Extract the (x, y) coordinate from the center of the cell holding the provided text.  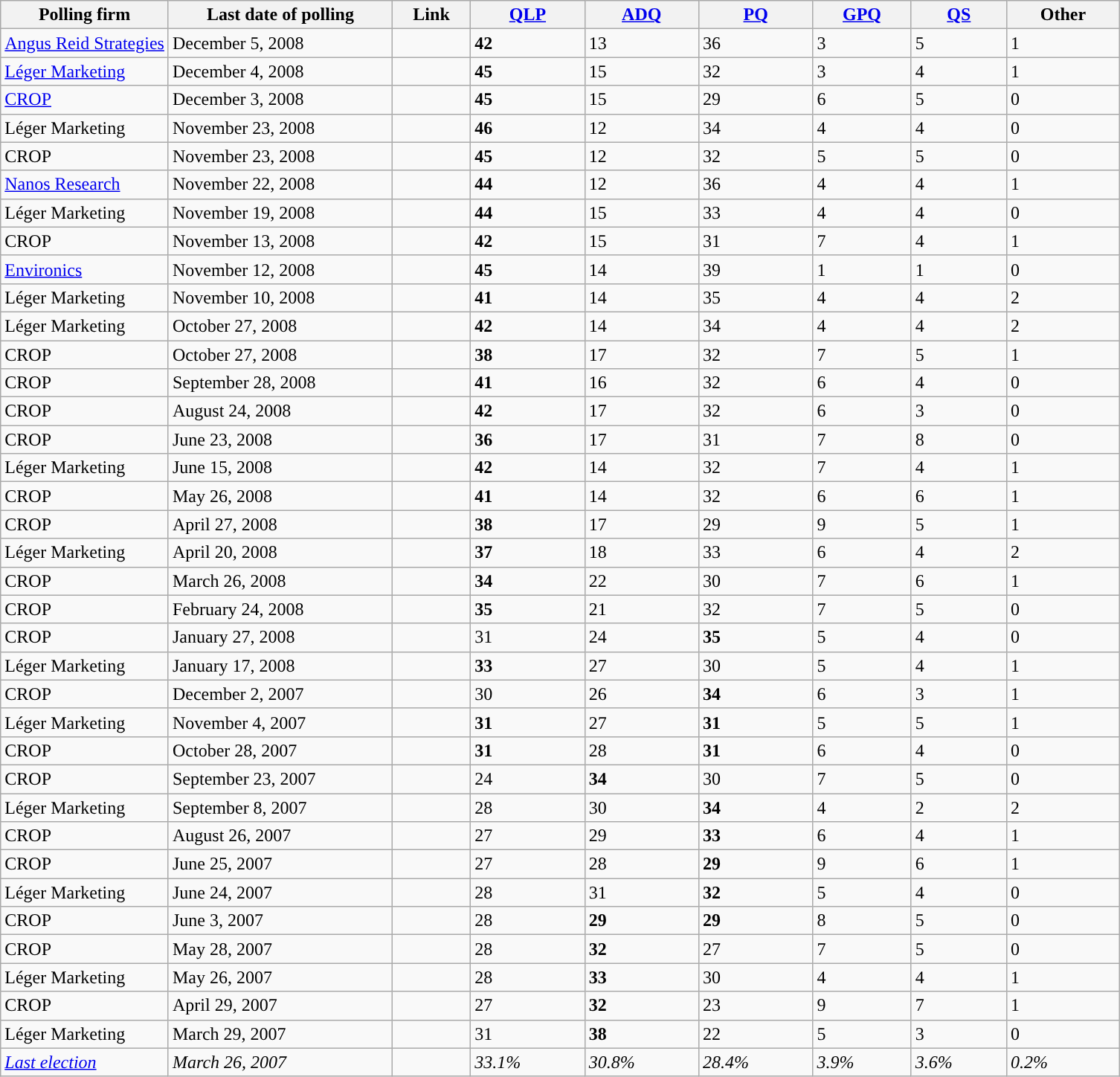
Last date of polling (280, 15)
Link (431, 15)
May 26, 2008 (280, 496)
December 3, 2008 (280, 100)
3.9% (862, 1062)
March 26, 2008 (280, 581)
March 26, 2007 (280, 1062)
November 4, 2007 (280, 722)
November 12, 2008 (280, 269)
Last election (85, 1062)
26 (641, 694)
December 4, 2008 (280, 71)
June 23, 2008 (280, 440)
February 24, 2008 (280, 609)
September 8, 2007 (280, 807)
39 (756, 269)
October 28, 2007 (280, 750)
Nanos Research (85, 184)
January 27, 2008 (280, 637)
April 20, 2008 (280, 553)
37 (528, 553)
September 23, 2007 (280, 779)
33.1% (528, 1062)
December 5, 2008 (280, 43)
April 27, 2008 (280, 524)
3.6% (959, 1062)
16 (641, 383)
November 10, 2008 (280, 298)
May 28, 2007 (280, 949)
46 (528, 128)
23 (756, 1006)
January 17, 2008 (280, 666)
August 24, 2008 (280, 411)
18 (641, 553)
March 29, 2007 (280, 1034)
QLP (528, 15)
Polling firm (85, 15)
GPQ (862, 15)
13 (641, 43)
28.4% (756, 1062)
December 2, 2007 (280, 694)
June 25, 2007 (280, 864)
Other (1063, 15)
November 22, 2008 (280, 184)
November 13, 2008 (280, 241)
PQ (756, 15)
0.2% (1063, 1062)
QS (959, 15)
Angus Reid Strategies (85, 43)
November 19, 2008 (280, 213)
June 24, 2007 (280, 893)
30.8% (641, 1062)
ADQ (641, 15)
Environics (85, 269)
April 29, 2007 (280, 1006)
September 28, 2008 (280, 383)
21 (641, 609)
May 26, 2007 (280, 977)
June 15, 2008 (280, 468)
August 26, 2007 (280, 836)
June 3, 2007 (280, 921)
